Identify which cell holds the provided text, then report its [x, y] central coordinate. 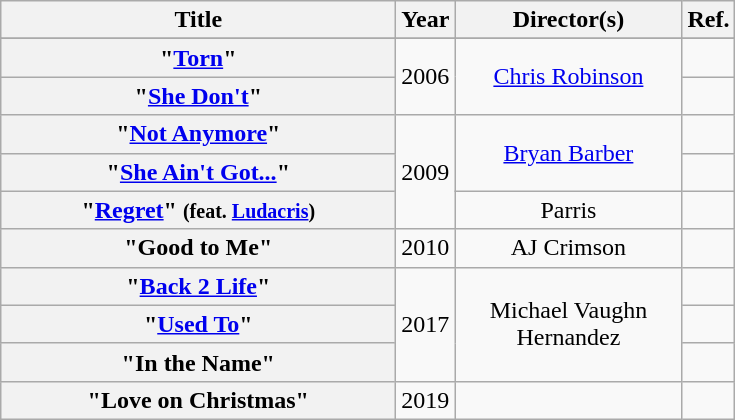
Year [426, 20]
Michael Vaughn Hernandez [568, 324]
"She Ain't Got..." [198, 172]
"In the Name" [198, 362]
2010 [426, 248]
"Torn" [198, 58]
"Love on Christmas" [198, 400]
Ref. [708, 20]
2009 [426, 172]
"Back 2 Life" [198, 286]
2019 [426, 400]
"Regret" (feat. Ludacris) [198, 210]
AJ Crimson [568, 248]
2006 [426, 77]
Parris [568, 210]
Chris Robinson [568, 77]
Director(s) [568, 20]
2017 [426, 324]
"Good to Me" [198, 248]
Title [198, 20]
"Not Anymore" [198, 134]
Bryan Barber [568, 153]
"Used To" [198, 324]
"She Don't" [198, 96]
